Return [X, Y] of the center of cell containing provided text 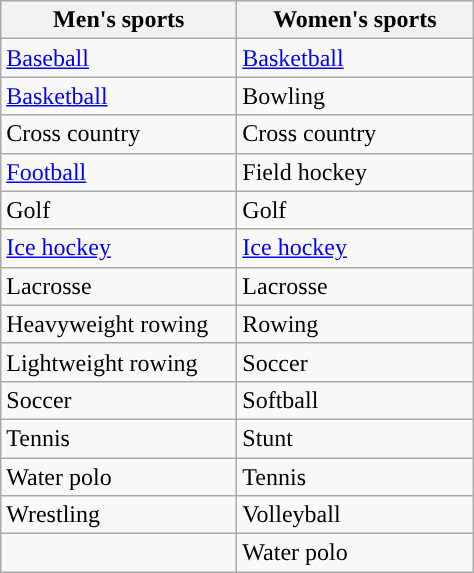
Men's sports [119, 20]
Football [119, 172]
Women's sports [355, 20]
Heavyweight rowing [119, 324]
Volleyball [355, 515]
Rowing [355, 324]
Field hockey [355, 172]
Baseball [119, 58]
Lightweight rowing [119, 362]
Bowling [355, 96]
Stunt [355, 438]
Softball [355, 400]
Wrestling [119, 515]
